Pinpoint the cell where the given text exists, returning its [x, y] midpoint coordinate. 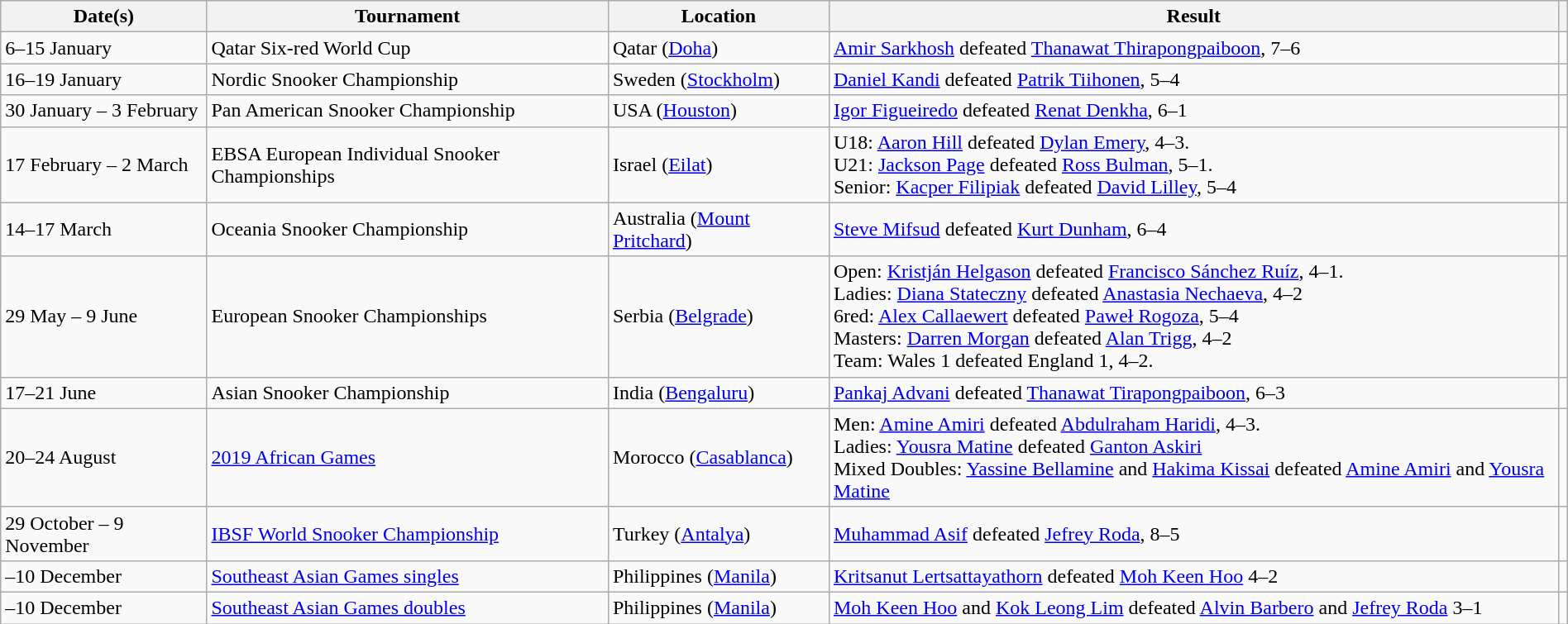
Sweden (Stockholm) [718, 79]
30 January – 3 February [104, 111]
Kritsanut Lertsattayathorn defeated Moh Keen Hoo 4–2 [1193, 576]
Southeast Asian Games singles [407, 576]
IBSF World Snooker Championship [407, 534]
14–17 March [104, 230]
Igor Figueiredo defeated Renat Denkha, 6–1 [1193, 111]
Daniel Kandi defeated Patrik Tiihonen, 5–4 [1193, 79]
Turkey (Antalya) [718, 534]
29 October – 9 November [104, 534]
Pan American Snooker Championship [407, 111]
Tournament [407, 17]
Australia (Mount Pritchard) [718, 230]
Result [1193, 17]
2019 African Games [407, 458]
Oceania Snooker Championship [407, 230]
Muhammad Asif defeated Jefrey Roda, 8–5 [1193, 534]
U18: Aaron Hill defeated Dylan Emery, 4–3. U21: Jackson Page defeated Ross Bulman, 5–1. Senior: Kacper Filipiak defeated David Lilley, 5–4 [1193, 164]
Date(s) [104, 17]
Qatar (Doha) [718, 48]
Moh Keen Hoo and Kok Leong Lim defeated Alvin Barbero and Jefrey Roda 3–1 [1193, 607]
Amir Sarkhosh defeated Thanawat Thirapongpaiboon, 7–6 [1193, 48]
Southeast Asian Games doubles [407, 607]
17–21 June [104, 393]
Location [718, 17]
Morocco (Casablanca) [718, 458]
Qatar Six-red World Cup [407, 48]
USA (Houston) [718, 111]
16–19 January [104, 79]
European Snooker Championships [407, 317]
India (Bengaluru) [718, 393]
Asian Snooker Championship [407, 393]
Israel (Eilat) [718, 164]
20–24 August [104, 458]
29 May – 9 June [104, 317]
Steve Mifsud defeated Kurt Dunham, 6–4 [1193, 230]
EBSA European Individual Snooker Championships [407, 164]
17 February – 2 March [104, 164]
Serbia (Belgrade) [718, 317]
6–15 January [104, 48]
Nordic Snooker Championship [407, 79]
Pankaj Advani defeated Thanawat Tirapongpaiboon, 6–3 [1193, 393]
